Identify which cell holds the provided text, then report its (X, Y) central coordinate. 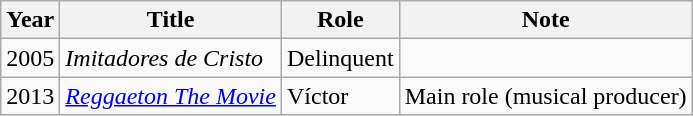
Víctor (340, 96)
Year (30, 20)
Role (340, 20)
Title (171, 20)
Note (546, 20)
Reggaeton The Movie (171, 96)
Delinquent (340, 58)
Main role (musical producer) (546, 96)
Imitadores de Cristo (171, 58)
2005 (30, 58)
2013 (30, 96)
